Return the [x, y] coordinate for the center point of the cell that contains the specified text.  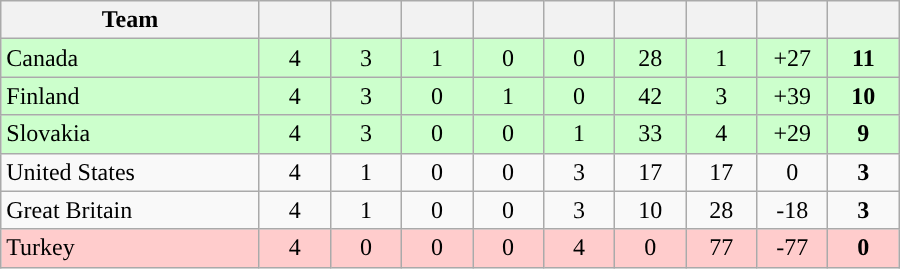
Slovakia [130, 134]
77 [722, 248]
Finland [130, 96]
11 [864, 58]
Canada [130, 58]
Team [130, 20]
+39 [792, 96]
+27 [792, 58]
Turkey [130, 248]
33 [650, 134]
9 [864, 134]
+29 [792, 134]
United States [130, 172]
Great Britain [130, 210]
-18 [792, 210]
42 [650, 96]
-77 [792, 248]
